Detect which cell encompasses the target text, then output its [X, Y] center coordinate. 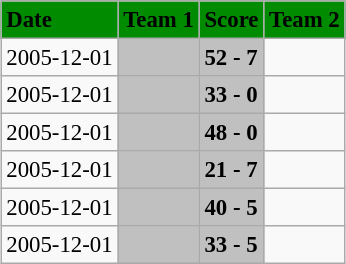
Date [60, 20]
40 - 5 [232, 208]
Team 2 [304, 20]
33 - 5 [232, 245]
21 - 7 [232, 170]
Team 1 [158, 20]
Score [232, 20]
48 - 0 [232, 133]
52 - 7 [232, 57]
33 - 0 [232, 95]
